Return the (X, Y) coordinate for the center point of the cell that contains the specified text.  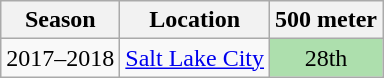
Salt Lake City (195, 58)
Season (60, 20)
Location (195, 20)
500 meter (326, 20)
28th (326, 58)
2017–2018 (60, 58)
